Provide the [X, Y] coordinate of the cell's center where the given text is located.  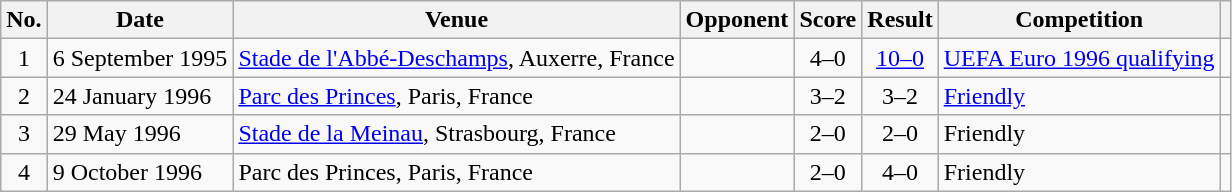
Opponent [737, 20]
6 September 1995 [140, 58]
1 [24, 58]
Score [828, 20]
Stade de l'Abbé-Deschamps, Auxerre, France [456, 58]
24 January 1996 [140, 96]
Stade de la Meinau, Strasbourg, France [456, 134]
2 [24, 96]
10–0 [900, 58]
Date [140, 20]
9 October 1996 [140, 172]
3 [24, 134]
Venue [456, 20]
Result [900, 20]
4 [24, 172]
29 May 1996 [140, 134]
Competition [1079, 20]
UEFA Euro 1996 qualifying [1079, 58]
No. [24, 20]
